Scan for the cell matching the given text and deliver its [X, Y] coordinate at center. 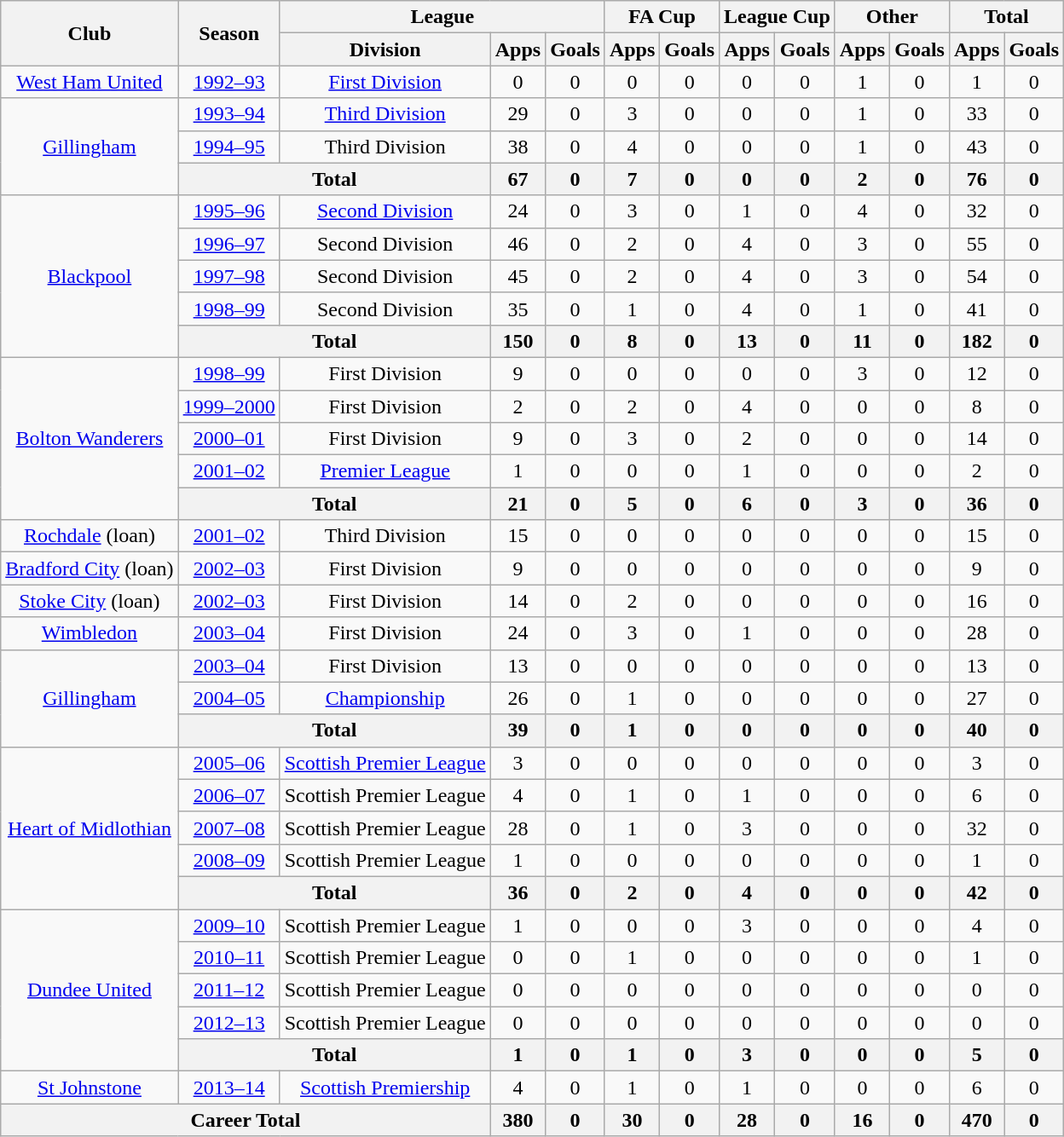
Other [892, 17]
470 [976, 1120]
42 [976, 892]
27 [976, 698]
Career Total [246, 1120]
Dundee United [90, 990]
Scottish Premiership [385, 1088]
33 [976, 114]
21 [518, 504]
Heart of Midlothian [90, 828]
2008–09 [228, 860]
1995–96 [228, 211]
2010–11 [228, 958]
45 [518, 276]
Stoke City (loan) [90, 601]
11 [862, 341]
43 [976, 147]
67 [518, 179]
30 [632, 1120]
46 [518, 244]
1992–93 [228, 82]
2009–10 [228, 925]
2012–13 [228, 1023]
Bradford City (loan) [90, 568]
380 [518, 1120]
35 [518, 309]
76 [976, 179]
2011–12 [228, 990]
Season [228, 33]
Championship [385, 698]
150 [518, 341]
St Johnstone [90, 1088]
29 [518, 114]
54 [976, 276]
41 [976, 309]
League Cup [778, 17]
2013–14 [228, 1088]
2004–05 [228, 698]
1999–2000 [228, 407]
7 [632, 179]
182 [976, 341]
55 [976, 244]
1994–95 [228, 147]
Premier League [385, 471]
1997–98 [228, 276]
2007–08 [228, 828]
1993–94 [228, 114]
2005–06 [228, 763]
26 [518, 698]
West Ham United [90, 82]
40 [976, 730]
2000–01 [228, 439]
12 [976, 373]
League [442, 17]
Club [90, 33]
2006–07 [228, 795]
38 [518, 147]
Rochdale (loan) [90, 536]
Bolton Wanderers [90, 438]
Blackpool [90, 276]
Wimbledon [90, 633]
Division [385, 49]
1996–97 [228, 244]
FA Cup [662, 17]
39 [518, 730]
